Locate the cell with the specified text and output its [X, Y] center coordinate. 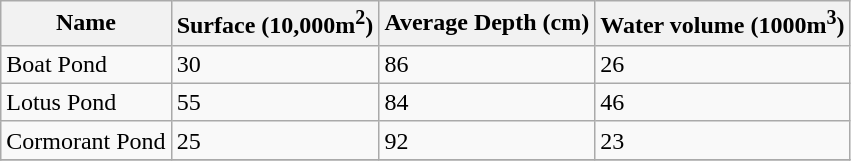
Lotus Pond [86, 102]
86 [487, 64]
Boat Pond [86, 64]
Name [86, 24]
26 [722, 64]
46 [722, 102]
Cormorant Pond [86, 140]
Surface (10,000m2) [275, 24]
23 [722, 140]
84 [487, 102]
30 [275, 64]
92 [487, 140]
Water volume (1000m3) [722, 24]
Average Depth (cm) [487, 24]
25 [275, 140]
55 [275, 102]
